Search for the cell housing the specified text and yield its (X, Y) center coordinate. 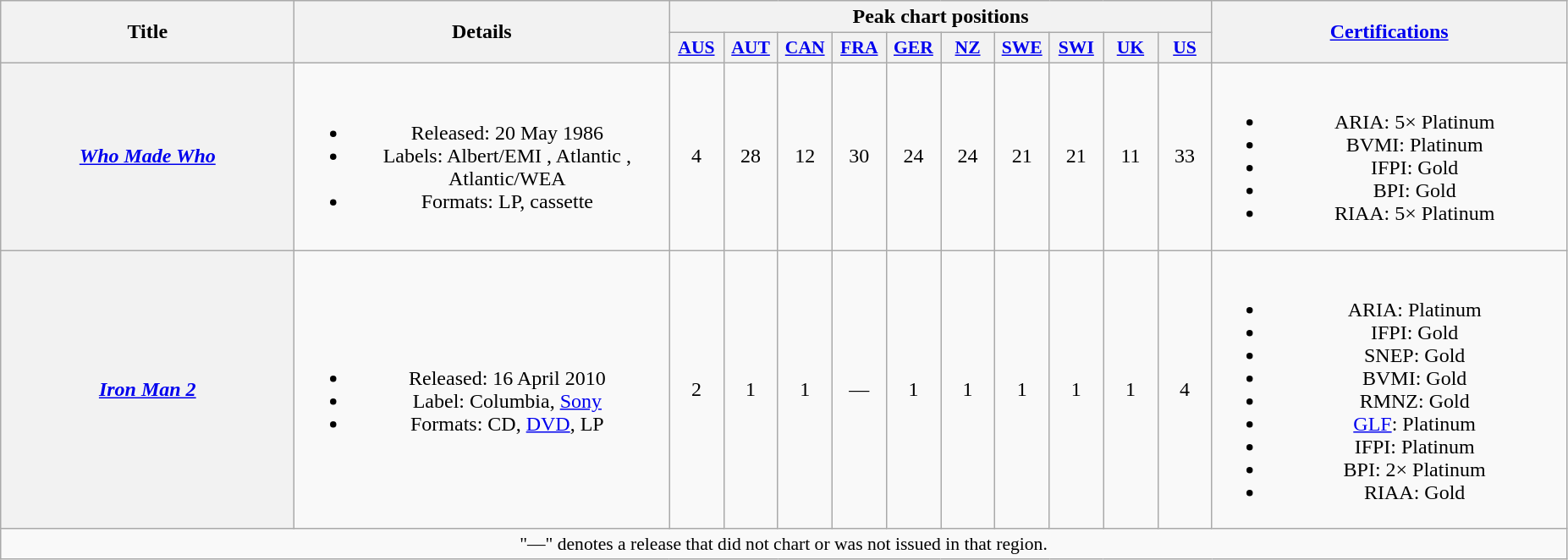
Details (482, 32)
GER (913, 48)
ARIA: PlatinumIFPI: GoldSNEP: GoldBVMI: GoldRMNZ: GoldGLF: PlatinumIFPI: PlatinumBPI: 2× PlatinumRIAA: Gold (1389, 389)
SWI (1076, 48)
30 (859, 156)
CAN (805, 48)
Iron Man 2 (147, 389)
33 (1185, 156)
Who Made Who (147, 156)
12 (805, 156)
Title (147, 32)
FRA (859, 48)
AUS (696, 48)
SWE (1022, 48)
NZ (968, 48)
AUT (751, 48)
Certifications (1389, 32)
Released: 16 April 2010Label: Columbia, Sony Formats: CD, DVD, LP (482, 389)
11 (1131, 156)
— (859, 389)
Peak chart positions (941, 17)
"—" denotes a release that did not chart or was not issued in that region. (784, 544)
ARIA: 5× PlatinumBVMI: PlatinumIFPI: GoldBPI: GoldRIAA: 5× Platinum (1389, 156)
2 (696, 389)
US (1185, 48)
UK (1131, 48)
Released: 20 May 1986Labels: Albert/EMI , Atlantic , Atlantic/WEA Formats: LP, cassette (482, 156)
28 (751, 156)
